Return (X, Y) of the center of cell containing provided text 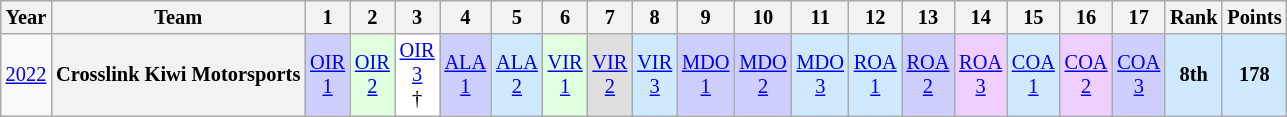
2022 (26, 75)
COA3 (1138, 75)
OIR3† (418, 75)
MDO3 (820, 75)
ALA2 (517, 75)
Team (178, 17)
6 (566, 17)
9 (706, 17)
ROA2 (928, 75)
4 (466, 17)
10 (762, 17)
13 (928, 17)
ALA1 (466, 75)
COA1 (1034, 75)
Rank (1194, 17)
COA2 (1086, 75)
7 (610, 17)
MDO1 (706, 75)
178 (1254, 75)
12 (876, 17)
5 (517, 17)
OIR2 (372, 75)
VIR2 (610, 75)
16 (1086, 17)
1 (328, 17)
Crosslink Kiwi Motorsports (178, 75)
VIR3 (654, 75)
8 (654, 17)
15 (1034, 17)
17 (1138, 17)
14 (980, 17)
VIR1 (566, 75)
Year (26, 17)
MDO2 (762, 75)
8th (1194, 75)
11 (820, 17)
2 (372, 17)
ROA3 (980, 75)
Points (1254, 17)
3 (418, 17)
ROA1 (876, 75)
OIR1 (328, 75)
